Extract the (X, Y) coordinate from the center of the cell holding the provided text.  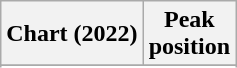
Chart (2022) (72, 34)
Peakposition (189, 34)
